Return [X, Y] of the center of cell containing provided text 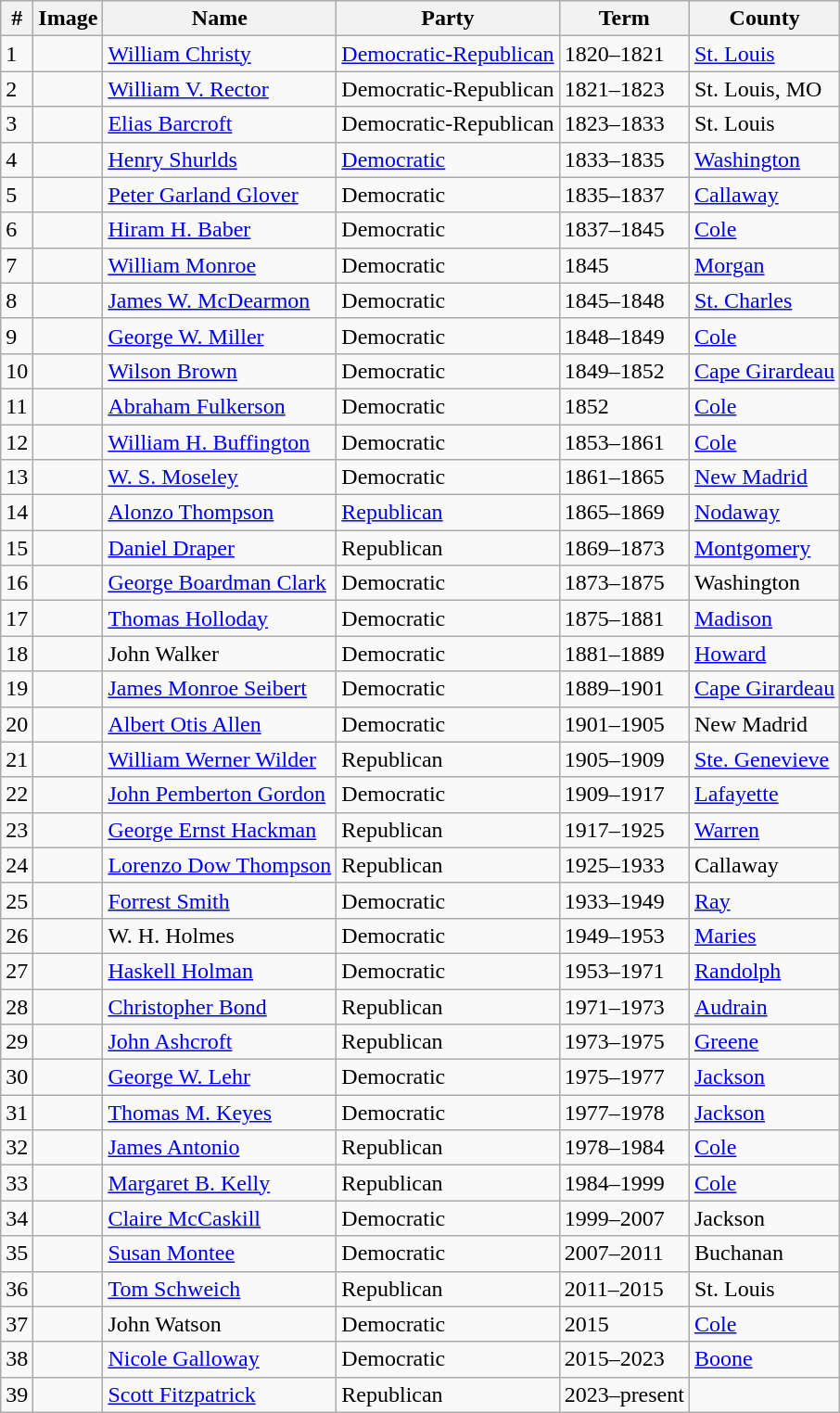
Howard [764, 654]
31 [17, 1113]
1949–1953 [624, 936]
Warren [764, 830]
1848–1849 [624, 336]
William V. Rector [220, 89]
Scott Fitzpatrick [220, 1394]
1823–1833 [624, 124]
Tom Schweich [220, 1289]
Boone [764, 1359]
1821–1823 [624, 89]
2015–2023 [624, 1359]
1869–1873 [624, 548]
Thomas Holloday [220, 618]
1845–1848 [624, 300]
George Boardman Clark [220, 583]
Madison [764, 618]
1971–1973 [624, 1006]
12 [17, 442]
1984–1999 [624, 1183]
30 [17, 1077]
James Antonio [220, 1148]
1953–1971 [624, 971]
1978–1984 [624, 1148]
8 [17, 300]
15 [17, 548]
38 [17, 1359]
Term [624, 19]
33 [17, 1183]
1973–1975 [624, 1042]
George W. Miller [220, 336]
18 [17, 654]
2 [17, 89]
29 [17, 1042]
Forrest Smith [220, 900]
Wilson Brown [220, 371]
1999–2007 [624, 1218]
George Ernst Hackman [220, 830]
Greene [764, 1042]
Nodaway [764, 513]
1852 [624, 406]
1853–1861 [624, 442]
Lafayette [764, 795]
Lorenzo Dow Thompson [220, 865]
1875–1881 [624, 618]
James Monroe Seibert [220, 689]
Susan Montee [220, 1254]
1873–1875 [624, 583]
1833–1835 [624, 159]
21 [17, 759]
John Walker [220, 654]
34 [17, 1218]
Margaret B. Kelly [220, 1183]
1837–1845 [624, 230]
10 [17, 371]
Alonzo Thompson [220, 513]
Randolph [764, 971]
2007–2011 [624, 1254]
W. H. Holmes [220, 936]
Thomas M. Keyes [220, 1113]
14 [17, 513]
32 [17, 1148]
19 [17, 689]
Ray [764, 900]
Claire McCaskill [220, 1218]
Daniel Draper [220, 548]
1820–1821 [624, 54]
39 [17, 1394]
Abraham Fulkerson [220, 406]
3 [17, 124]
Maries [764, 936]
1889–1901 [624, 689]
Montgomery [764, 548]
1 [17, 54]
Image [69, 19]
St. Charles [764, 300]
2015 [624, 1324]
7 [17, 265]
Christopher Bond [220, 1006]
Audrain [764, 1006]
22 [17, 795]
20 [17, 724]
Peter Garland Glover [220, 195]
Henry Shurlds [220, 159]
13 [17, 477]
37 [17, 1324]
28 [17, 1006]
17 [17, 618]
2011–2015 [624, 1289]
John Watson [220, 1324]
William Monroe [220, 265]
Haskell Holman [220, 971]
William H. Buffington [220, 442]
1845 [624, 265]
James W. McDearmon [220, 300]
William Christy [220, 54]
Name [220, 19]
27 [17, 971]
William Werner Wilder [220, 759]
1901–1905 [624, 724]
Albert Otis Allen [220, 724]
Morgan [764, 265]
Nicole Galloway [220, 1359]
1905–1909 [624, 759]
9 [17, 336]
24 [17, 865]
George W. Lehr [220, 1077]
County [764, 19]
5 [17, 195]
36 [17, 1289]
6 [17, 230]
John Ashcroft [220, 1042]
1925–1933 [624, 865]
W. S. Moseley [220, 477]
16 [17, 583]
1975–1977 [624, 1077]
4 [17, 159]
11 [17, 406]
1933–1949 [624, 900]
Hiram H. Baber [220, 230]
2023–present [624, 1394]
Party [448, 19]
John Pemberton Gordon [220, 795]
1881–1889 [624, 654]
# [17, 19]
1917–1925 [624, 830]
Ste. Genevieve [764, 759]
1861–1865 [624, 477]
23 [17, 830]
1849–1852 [624, 371]
Elias Barcroft [220, 124]
1865–1869 [624, 513]
25 [17, 900]
St. Louis, MO [764, 89]
1835–1837 [624, 195]
26 [17, 936]
1977–1978 [624, 1113]
35 [17, 1254]
1909–1917 [624, 795]
Buchanan [764, 1254]
